Capture the cell that displays the provided text and extract its (x, y) central coordinate. 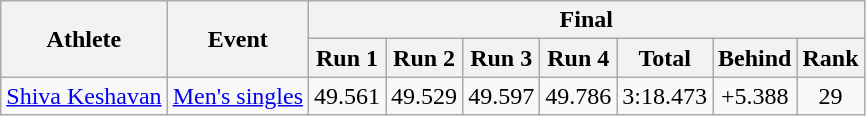
49.561 (348, 96)
Men's singles (238, 96)
49.529 (424, 96)
Run 2 (424, 58)
Total (665, 58)
Athlete (84, 39)
Run 1 (348, 58)
Rank (830, 58)
Event (238, 39)
Final (587, 20)
+5.388 (754, 96)
Run 4 (578, 58)
Behind (754, 58)
3:18.473 (665, 96)
29 (830, 96)
49.597 (502, 96)
Run 3 (502, 58)
49.786 (578, 96)
Shiva Keshavan (84, 96)
